Locate the cell with the specified text and output its [x, y] center coordinate. 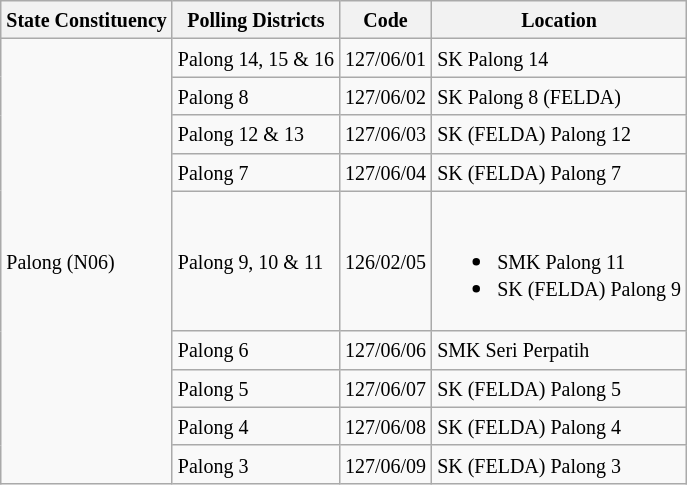
SK (FELDA) Palong 5 [560, 388]
Palong 9, 10 & 11 [256, 261]
127/06/03 [385, 134]
127/06/08 [385, 426]
SK (FELDA) Palong 4 [560, 426]
SMK Palong 11SK (FELDA) Palong 9 [560, 261]
SMK Seri Perpatih [560, 350]
Palong 6 [256, 350]
127/06/09 [385, 464]
127/06/01 [385, 58]
Palong (N06) [87, 262]
SK (FELDA) Palong 7 [560, 172]
SK Palong 14 [560, 58]
Palong 5 [256, 388]
127/06/06 [385, 350]
127/06/07 [385, 388]
Palong 7 [256, 172]
Code [385, 20]
127/06/04 [385, 172]
Location [560, 20]
SK (FELDA) Palong 12 [560, 134]
State Constituency [87, 20]
127/06/02 [385, 96]
SK Palong 8 (FELDA) [560, 96]
126/02/05 [385, 261]
Palong 14, 15 & 16 [256, 58]
SK (FELDA) Palong 3 [560, 464]
Palong 4 [256, 426]
Palong 3 [256, 464]
Palong 8 [256, 96]
Polling Districts [256, 20]
Palong 12 & 13 [256, 134]
